Provide the (X, Y) coordinate of the cell's center where the given text is located.  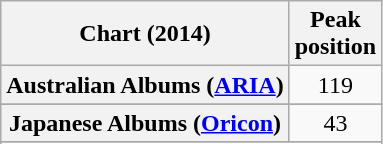
43 (335, 123)
Peakposition (335, 34)
119 (335, 85)
Chart (2014) (145, 34)
Japanese Albums (Oricon) (145, 123)
Australian Albums (ARIA) (145, 85)
